Pinpoint the cell where the given text exists, returning its (X, Y) midpoint coordinate. 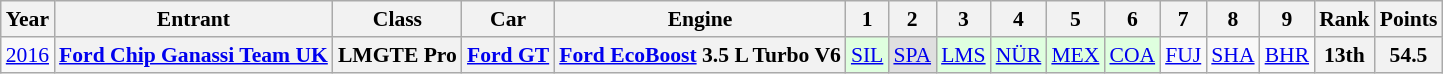
1 (868, 19)
Ford EcoBoost 3.5 L Turbo V6 (700, 55)
7 (1183, 19)
Year (28, 19)
Entrant (194, 19)
Engine (700, 19)
COA (1132, 55)
Rank (1344, 19)
54.5 (1409, 55)
Points (1409, 19)
5 (1075, 19)
SPA (912, 55)
LMGTE Pro (398, 55)
9 (1288, 19)
2 (912, 19)
Ford GT (508, 55)
Car (508, 19)
Class (398, 19)
SIL (868, 55)
6 (1132, 19)
4 (1019, 19)
Ford Chip Ganassi Team UK (194, 55)
13th (1344, 55)
LMS (964, 55)
3 (964, 19)
MEX (1075, 55)
8 (1232, 19)
BHR (1288, 55)
SHA (1232, 55)
FUJ (1183, 55)
NÜR (1019, 55)
2016 (28, 55)
